Extract the (X, Y) coordinate from the center of the cell holding the provided text.  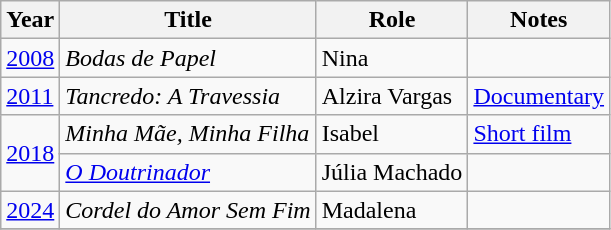
Isabel (392, 134)
Cordel do Amor Sem Fim (188, 210)
2011 (30, 96)
Role (392, 20)
Notes (539, 20)
Short film (539, 134)
Tancredo: A Travessia (188, 96)
Title (188, 20)
O Doutrinador (188, 172)
Júlia Machado (392, 172)
Madalena (392, 210)
Documentary (539, 96)
Nina (392, 58)
Alzira Vargas (392, 96)
Year (30, 20)
2018 (30, 153)
2024 (30, 210)
2008 (30, 58)
Bodas de Papel (188, 58)
Minha Mãe, Minha Filha (188, 134)
